For the text-containing cell, return its midpoint in [x, y] coordinate format. 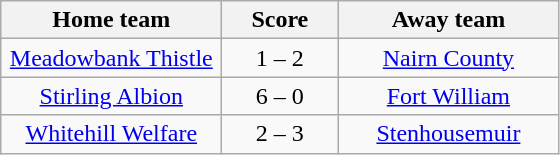
Meadowbank Thistle [112, 58]
Home team [112, 20]
Score [280, 20]
Nairn County [448, 58]
2 – 3 [280, 134]
Whitehill Welfare [112, 134]
6 – 0 [280, 96]
Stenhousemuir [448, 134]
Away team [448, 20]
Fort William [448, 96]
Stirling Albion [112, 96]
1 – 2 [280, 58]
